From the cell containing the given text, extract its center point as [x, y] coordinate. 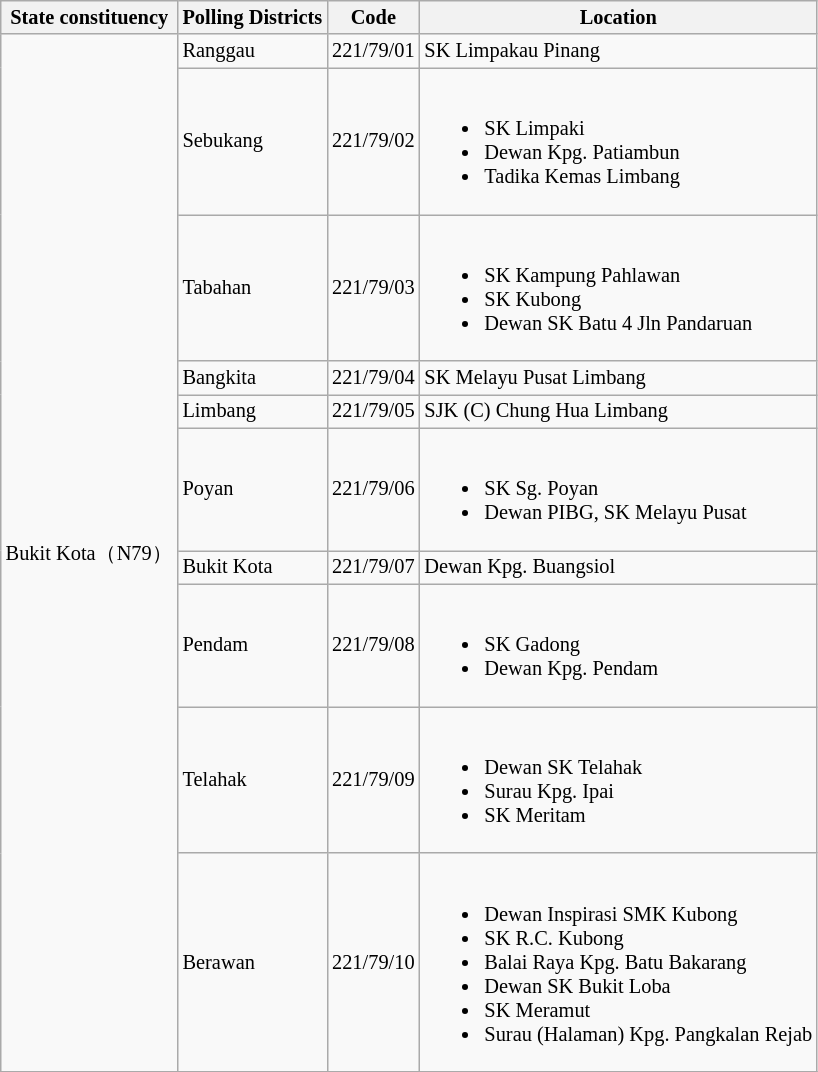
Telahak [253, 779]
Bukit Kota [253, 567]
221/79/07 [373, 567]
221/79/03 [373, 287]
221/79/08 [373, 645]
Bangkita [253, 378]
Ranggau [253, 51]
221/79/02 [373, 141]
Tabahan [253, 287]
Polling Districts [253, 17]
Pendam [253, 645]
Location [619, 17]
221/79/01 [373, 51]
Poyan [253, 489]
Dewan SK TelahakSurau Kpg. IpaiSK Meritam [619, 779]
SK Melayu Pusat Limbang [619, 378]
221/79/10 [373, 962]
SK Sg. PoyanDewan PIBG, SK Melayu Pusat [619, 489]
221/79/09 [373, 779]
SJK (C) Chung Hua Limbang [619, 411]
SK GadongDewan Kpg. Pendam [619, 645]
Bukit Kota（N79） [90, 552]
221/79/05 [373, 411]
Berawan [253, 962]
221/79/04 [373, 378]
State constituency [90, 17]
SK LimpakiDewan Kpg. PatiambunTadika Kemas Limbang [619, 141]
SK Limpakau Pinang [619, 51]
Sebukang [253, 141]
Code [373, 17]
Dewan Inspirasi SMK KubongSK R.C. KubongBalai Raya Kpg. Batu BakarangDewan SK Bukit LobaSK MeramutSurau (Halaman) Kpg. Pangkalan Rejab [619, 962]
Dewan Kpg. Buangsiol [619, 567]
Limbang [253, 411]
221/79/06 [373, 489]
SK Kampung PahlawanSK KubongDewan SK Batu 4 Jln Pandaruan [619, 287]
